Provide the (X, Y) coordinate of the cell's center where the given text is located.  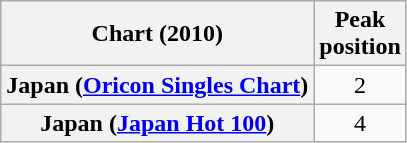
Peak position (360, 34)
Chart (2010) (158, 34)
Japan (Oricon Singles Chart) (158, 85)
Japan (Japan Hot 100) (158, 123)
4 (360, 123)
2 (360, 85)
